For the text-containing cell, return its midpoint in [X, Y] coordinate format. 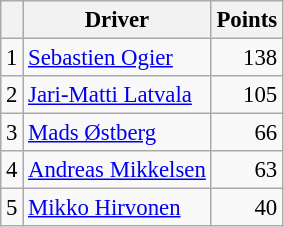
40 [246, 208]
63 [246, 170]
Sebastien Ogier [117, 58]
Mads Østberg [117, 133]
Mikko Hirvonen [117, 208]
3 [12, 133]
4 [12, 170]
138 [246, 58]
5 [12, 208]
Driver [117, 20]
Points [246, 20]
Andreas Mikkelsen [117, 170]
Jari-Matti Latvala [117, 95]
66 [246, 133]
1 [12, 58]
105 [246, 95]
2 [12, 95]
